Provide the (x, y) coordinate of the cell's center where the given text is located.  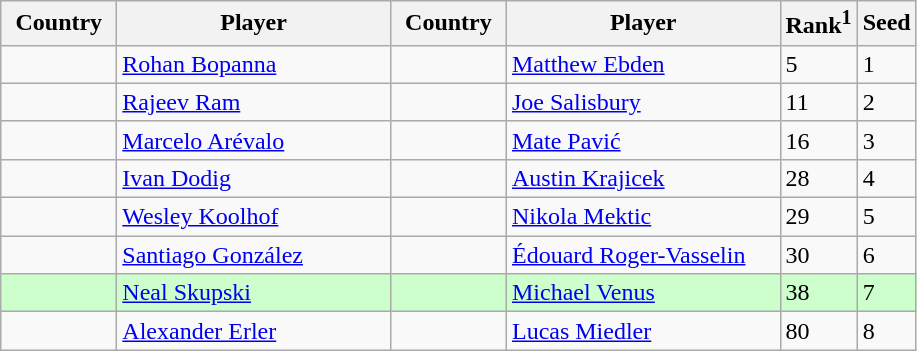
Lucas Miedler (643, 331)
6 (886, 255)
30 (818, 255)
28 (818, 178)
Mate Pavić (643, 140)
Alexander Erler (254, 331)
11 (818, 102)
Michael Venus (643, 293)
Wesley Koolhof (254, 217)
Édouard Roger-Vasselin (643, 255)
16 (818, 140)
Neal Skupski (254, 293)
Nikola Mektic (643, 217)
2 (886, 102)
Austin Krajicek (643, 178)
Marcelo Arévalo (254, 140)
Matthew Ebden (643, 64)
Seed (886, 24)
Joe Salisbury (643, 102)
4 (886, 178)
Rajeev Ram (254, 102)
Rohan Bopanna (254, 64)
8 (886, 331)
38 (818, 293)
29 (818, 217)
1 (886, 64)
3 (886, 140)
Ivan Dodig (254, 178)
Rank1 (818, 24)
7 (886, 293)
80 (818, 331)
Santiago González (254, 255)
